Search for the cell housing the specified text and yield its [x, y] center coordinate. 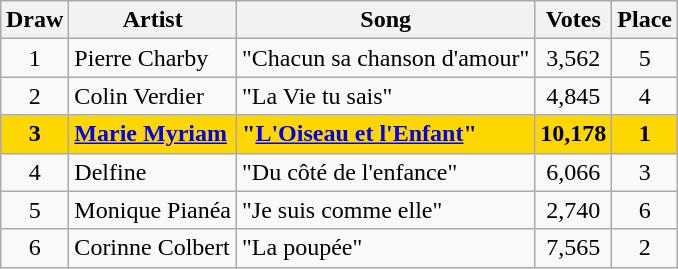
"L'Oiseau et l'Enfant" [386, 134]
Draw [34, 20]
"Du côté de l'enfance" [386, 172]
"La poupée" [386, 248]
Pierre Charby [153, 58]
"Chacun sa chanson d'amour" [386, 58]
2,740 [574, 210]
Marie Myriam [153, 134]
Corinne Colbert [153, 248]
Artist [153, 20]
10,178 [574, 134]
7,565 [574, 248]
Monique Pianéa [153, 210]
Place [645, 20]
Delfine [153, 172]
3,562 [574, 58]
6,066 [574, 172]
Votes [574, 20]
"La Vie tu sais" [386, 96]
Song [386, 20]
Colin Verdier [153, 96]
"Je suis comme elle" [386, 210]
4,845 [574, 96]
